Extract the (X, Y) coordinate from the center of the cell holding the provided text.  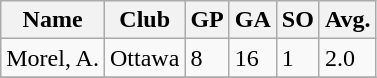
Club (144, 20)
Ottawa (144, 58)
Avg. (348, 20)
16 (252, 58)
GP (207, 20)
2.0 (348, 58)
1 (298, 58)
Name (53, 20)
8 (207, 58)
GA (252, 20)
SO (298, 20)
Morel, A. (53, 58)
